Return (x, y) of the center of cell containing provided text 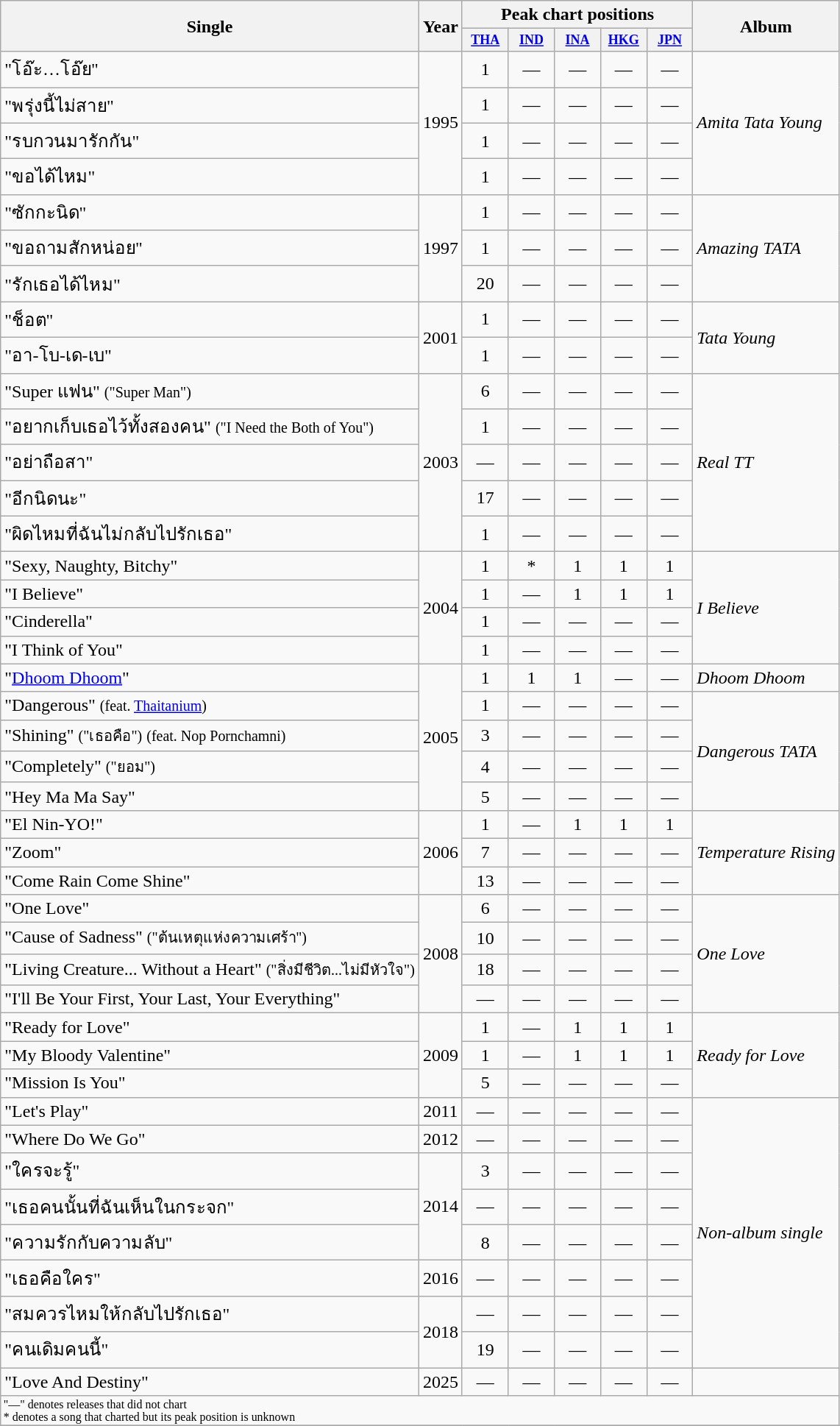
Amita Tata Young (766, 123)
HKG (624, 40)
2001 (440, 337)
Album (766, 26)
2005 (440, 737)
"รบกวนมารักกัน" (210, 141)
1997 (440, 248)
IND (531, 40)
2018 (440, 1332)
"Cause of Sadness" ("ต้นเหตุแห่งความเศร้า") (210, 939)
"พรุ่งนี้ไม่สาย" (210, 106)
"Living Creature... Without a Heart" ("สิ่งมีชีวิต...ไม่มีหัวใจ") (210, 970)
"Cinderella" (210, 622)
* (531, 566)
"คนเดิมคนนี้" (210, 1349)
"ใครจะรู้" (210, 1171)
"ผิดไหมที่ฉันไม่กลับไปรักเธอ" (210, 534)
"El Nin-YO!" (210, 824)
"Where Do We Go" (210, 1139)
"Hey Ma Ma Say" (210, 796)
Non-album single (766, 1232)
"I Think of You" (210, 650)
18 (485, 970)
2003 (440, 462)
Dangerous TATA (766, 751)
2009 (440, 1055)
"Ready for Love" (210, 1027)
"—" denotes releases that did not chart* denotes a song that charted but its peak position is unknown (420, 1411)
2025 (440, 1382)
"เธอคนนั้นที่ฉันเห็นในกระจก" (210, 1207)
Ready for Love (766, 1055)
"รักเธอได้ไหม" (210, 284)
2011 (440, 1111)
"ความรักกับความลับ" (210, 1242)
"Completely" ("ยอม") (210, 767)
13 (485, 881)
20 (485, 284)
4 (485, 767)
2008 (440, 954)
19 (485, 1349)
"Shining" ("เธอคือ") (feat. Nop Pornchamni) (210, 736)
One Love (766, 954)
Temperature Rising (766, 852)
Dhoom Dhoom (766, 678)
"อีกนิดนะ" (210, 499)
INA (578, 40)
Year (440, 26)
JPN (669, 40)
Tata Young (766, 337)
"ซักกะนิด" (210, 212)
"ขอได้ไหม" (210, 177)
"Zoom" (210, 852)
"เธอคือใคร" (210, 1279)
1995 (440, 123)
Amazing TATA (766, 248)
"อย่าถือสา" (210, 462)
"One Love" (210, 909)
"I Believe" (210, 594)
"Sexy, Naughty, Bitchy" (210, 566)
"Dhoom Dhoom" (210, 678)
I Believe (766, 608)
2012 (440, 1139)
"Love And Destiny" (210, 1382)
2014 (440, 1207)
"อา-โบ-เด-เบ" (210, 355)
"อยากเก็บเธอไว้ทั้งสองคน" ("I Need the Both of You") (210, 427)
"ช็อต" (210, 319)
"ขอถามสักหน่อย" (210, 249)
THA (485, 40)
"Let's Play" (210, 1111)
"Mission Is You" (210, 1083)
10 (485, 939)
17 (485, 499)
2006 (440, 852)
7 (485, 852)
Real TT (766, 462)
"I'll Be Your First, Your Last, Your Everything" (210, 999)
2004 (440, 608)
Peak chart positions (577, 15)
"สมควรไหมให้กลับไปรักเธอ" (210, 1314)
"Dangerous" (feat. Thaitanium) (210, 706)
"โอ๊ะ…โอ๊ย" (210, 69)
"Come Rain Come Shine" (210, 881)
8 (485, 1242)
"Super แฟน" ("Super Man") (210, 391)
Single (210, 26)
"My Bloody Valentine" (210, 1055)
2016 (440, 1279)
